Determine the (X, Y) coordinate at the center of the cell enclosing the given text.  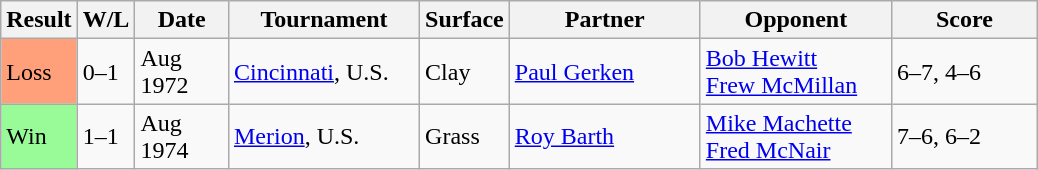
6–7, 4–6 (964, 72)
Paul Gerken (604, 72)
Date (182, 20)
Opponent (796, 20)
Surface (465, 20)
1–1 (106, 136)
Clay (465, 72)
Bob Hewitt Frew McMillan (796, 72)
Mike Machette Fred McNair (796, 136)
0–1 (106, 72)
Aug 1974 (182, 136)
Cincinnati, U.S. (324, 72)
7–6, 6–2 (964, 136)
W/L (106, 20)
Loss (39, 72)
Roy Barth (604, 136)
Merion, U.S. (324, 136)
Result (39, 20)
Aug 1972 (182, 72)
Partner (604, 20)
Grass (465, 136)
Tournament (324, 20)
Win (39, 136)
Score (964, 20)
